Scan for the cell matching the given text and deliver its (X, Y) coordinate at center. 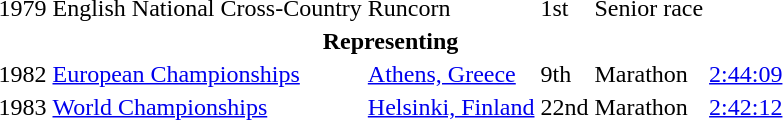
Athens, Greece (451, 74)
Marathon (649, 74)
9th (564, 74)
European Championships (207, 74)
